Search for the cell housing the specified text and yield its (x, y) center coordinate. 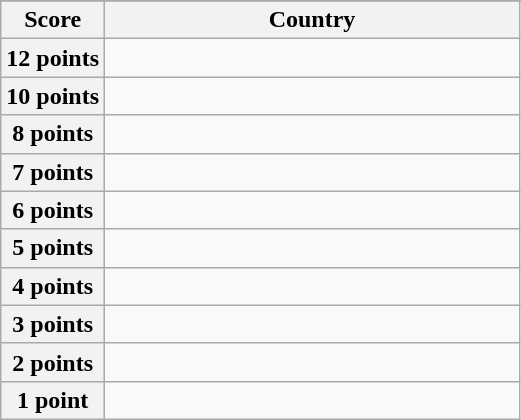
10 points (53, 96)
2 points (53, 362)
4 points (53, 286)
6 points (53, 210)
Country (312, 20)
7 points (53, 172)
8 points (53, 134)
1 point (53, 400)
Score (53, 20)
3 points (53, 324)
12 points (53, 58)
5 points (53, 248)
